Extract the (X, Y) coordinate from the center of the cell holding the provided text.  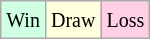
Win (24, 20)
Loss (126, 20)
Draw (72, 20)
